Provide the [x, y] coordinate of the cell's center where the given text is located.  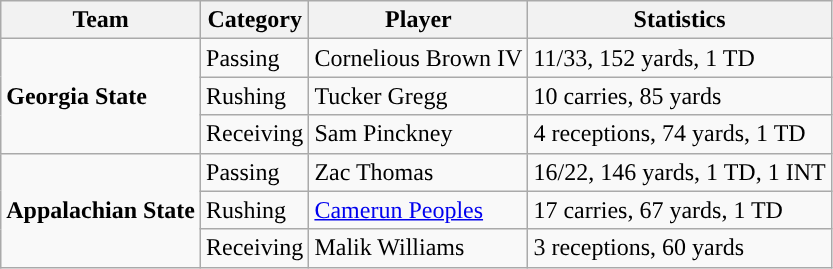
Category [255, 20]
Sam Pinckney [418, 134]
3 receptions, 60 yards [680, 248]
Team [101, 20]
Malik Williams [418, 248]
4 receptions, 74 yards, 1 TD [680, 134]
Georgia State [101, 96]
Tucker Gregg [418, 96]
Cornelious Brown IV [418, 58]
Camerun Peoples [418, 210]
16/22, 146 yards, 1 TD, 1 INT [680, 172]
11/33, 152 yards, 1 TD [680, 58]
Zac Thomas [418, 172]
10 carries, 85 yards [680, 96]
17 carries, 67 yards, 1 TD [680, 210]
Statistics [680, 20]
Appalachian State [101, 210]
Player [418, 20]
